Identify which cell holds the provided text, then report its (X, Y) central coordinate. 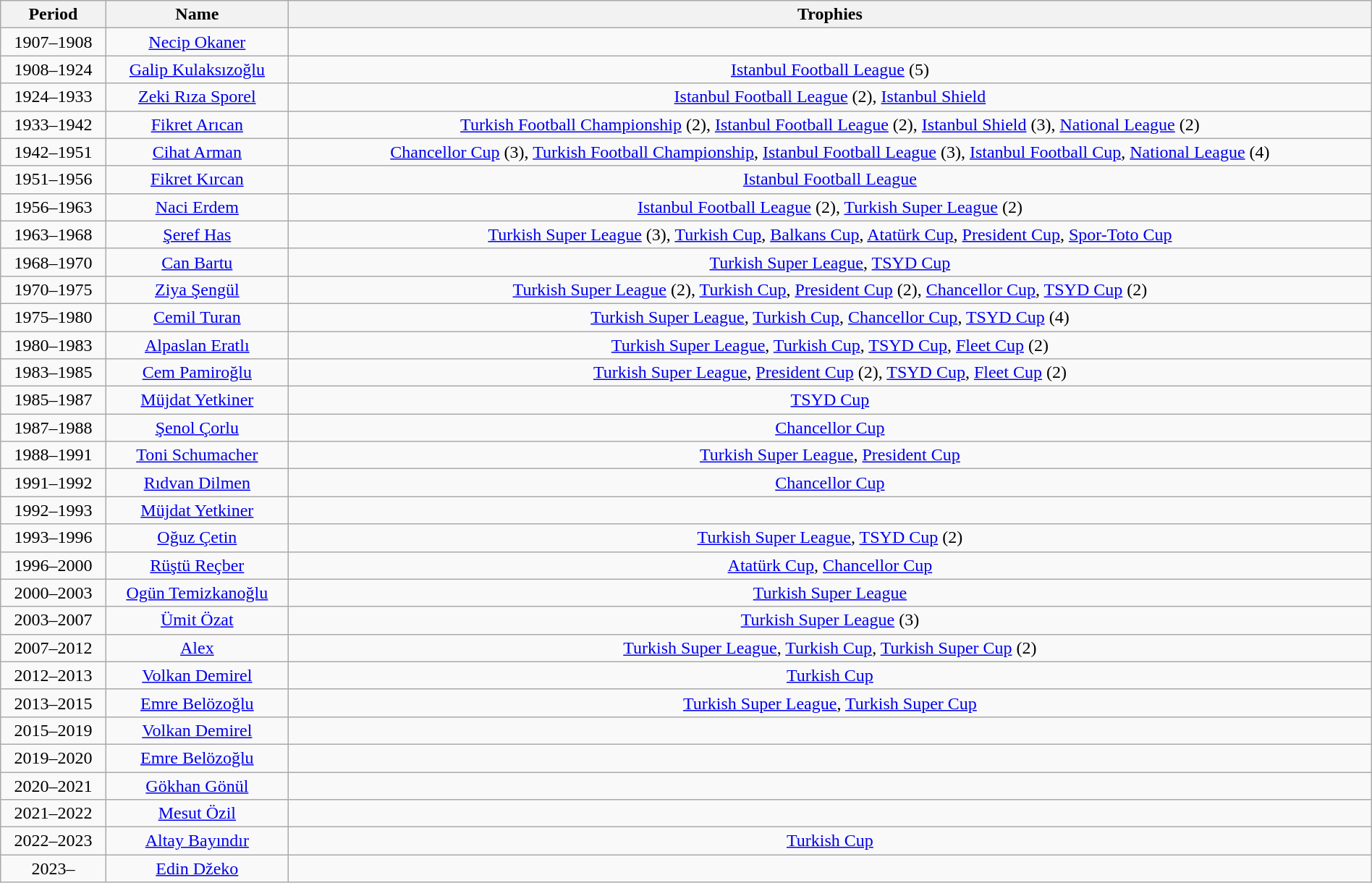
Turkish Super League (831, 593)
Turkish Super League, Turkish Super Cup (831, 703)
Ziya Şengül (197, 290)
1907–1908 (54, 42)
1951–1956 (54, 179)
Turkish Football Championship (2), Istanbul Football League (2), Istanbul Shield (3), National League (2) (831, 124)
Şenol Çorlu (197, 428)
2019–2020 (54, 758)
Turkish Super League (3) (831, 620)
Alpaslan Eratlı (197, 345)
2020–2021 (54, 785)
1970–1975 (54, 290)
Chancellor Cup (3), Turkish Football Championship, Istanbul Football League (3), Istanbul Football Cup, National League (4) (831, 152)
1980–1983 (54, 345)
2003–2007 (54, 620)
2007–2012 (54, 648)
1956–1963 (54, 207)
Name (197, 14)
Istanbul Football League (2), Istanbul Shield (831, 97)
1908–1924 (54, 69)
1991–1992 (54, 483)
Istanbul Football League (5) (831, 69)
2023– (54, 869)
Turkish Super League, TSYD Cup (831, 262)
Oğuz Çetin (197, 538)
Turkish Super League (2), Turkish Cup, President Cup (2), Chancellor Cup, TSYD Cup (2) (831, 290)
1996–2000 (54, 565)
Edin Džeko (197, 869)
2021–2022 (54, 814)
Fikret Kırcan (197, 179)
Rüştü Reçber (197, 565)
Fikret Arıcan (197, 124)
Can Bartu (197, 262)
Zeki Rıza Sporel (197, 97)
Ogün Temizkanoğlu (197, 593)
Rıdvan Dilmen (197, 483)
1987–1988 (54, 428)
Necip Okaner (197, 42)
2015–2019 (54, 730)
TSYD Cup (831, 400)
Turkish Super League, TSYD Cup (2) (831, 538)
Naci Erdem (197, 207)
Cemil Turan (197, 317)
Turkish Super League, President Cup (2), TSYD Cup, Fleet Cup (2) (831, 373)
Mesut Özil (197, 814)
Period (54, 14)
Şeref Has (197, 235)
Trophies (831, 14)
Cihat Arman (197, 152)
1975–1980 (54, 317)
1942–1951 (54, 152)
2013–2015 (54, 703)
Galip Kulaksızoğlu (197, 69)
Ümit Özat (197, 620)
Gökhan Gönül (197, 785)
Alex (197, 648)
1924–1933 (54, 97)
Cem Pamiroğlu (197, 373)
Istanbul Football League (2), Turkish Super League (2) (831, 207)
2012–2013 (54, 675)
Turkish Super League, Turkish Cup, Turkish Super Cup (2) (831, 648)
1933–1942 (54, 124)
1993–1996 (54, 538)
Turkish Super League, President Cup (831, 455)
1992–1993 (54, 510)
Turkish Super League, Turkish Cup, Chancellor Cup, TSYD Cup (4) (831, 317)
1968–1970 (54, 262)
1988–1991 (54, 455)
2000–2003 (54, 593)
1963–1968 (54, 235)
Toni Schumacher (197, 455)
1983–1985 (54, 373)
Istanbul Football League (831, 179)
2022–2023 (54, 841)
Altay Bayındır (197, 841)
Turkish Super League, Turkish Cup, TSYD Cup, Fleet Cup (2) (831, 345)
Atatürk Cup, Chancellor Cup (831, 565)
Turkish Super League (3), Turkish Cup, Balkans Cup, Atatürk Cup, President Cup, Spor-Toto Cup (831, 235)
1985–1987 (54, 400)
